From the cell containing the given text, extract its center point as [x, y] coordinate. 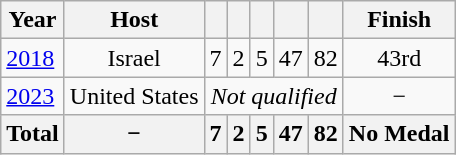
2018 [33, 58]
43rd [399, 58]
2023 [33, 96]
United States [134, 96]
Finish [399, 20]
Israel [134, 58]
No Medal [399, 134]
Total [33, 134]
Year [33, 20]
Not qualified [274, 96]
Host [134, 20]
